Find where the given text appears and provide that cell's center as (X, Y) coordinate. 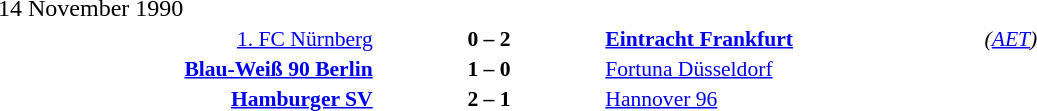
0 – 2 (490, 38)
1 – 0 (490, 68)
Eintracht Frankfurt (793, 38)
Fortuna Düsseldorf (793, 68)
